Return the [x, y] coordinate for the center point of the cell that contains the specified text.  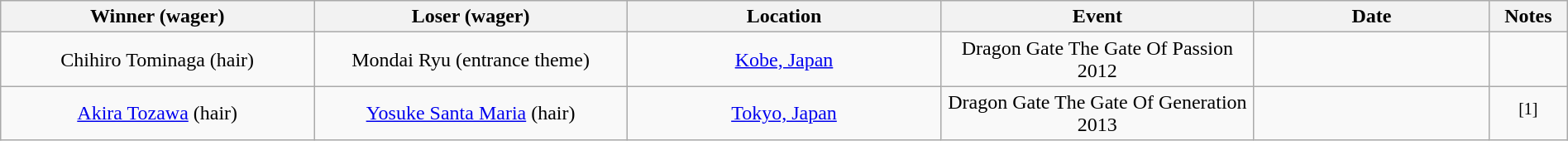
Winner (wager) [157, 17]
Mondai Ryu (entrance theme) [471, 60]
Tokyo, Japan [784, 113]
Chihiro Tominaga (hair) [157, 60]
[1] [1528, 113]
Dragon Gate The Gate Of Generation 2013 [1097, 113]
Dragon Gate The Gate Of Passion 2012 [1097, 60]
Notes [1528, 17]
Location [784, 17]
Event [1097, 17]
Kobe, Japan [784, 60]
Akira Tozawa (hair) [157, 113]
Date [1371, 17]
Loser (wager) [471, 17]
Yosuke Santa Maria (hair) [471, 113]
